Search for the cell housing the specified text and yield its [x, y] center coordinate. 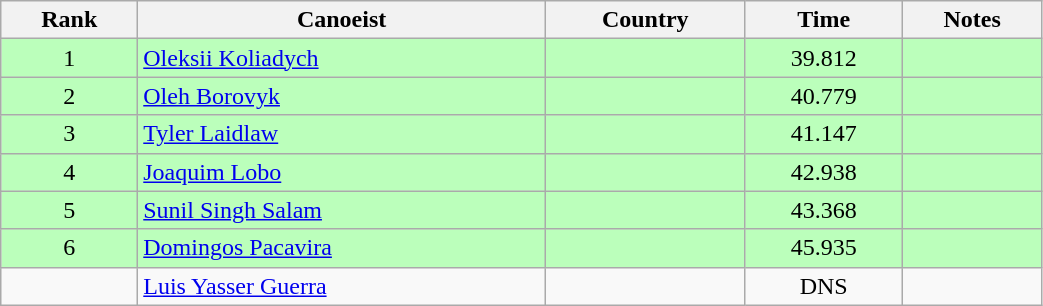
Rank [70, 20]
Luis Yasser Guerra [342, 286]
40.779 [824, 96]
DNS [824, 286]
5 [70, 210]
Country [645, 20]
Canoeist [342, 20]
Oleh Borovyk [342, 96]
Joaquim Lobo [342, 172]
6 [70, 248]
4 [70, 172]
Domingos Pacavira [342, 248]
41.147 [824, 134]
Oleksii Koliadych [342, 58]
1 [70, 58]
43.368 [824, 210]
Notes [972, 20]
39.812 [824, 58]
Tyler Laidlaw [342, 134]
45.935 [824, 248]
Sunil Singh Salam [342, 210]
42.938 [824, 172]
2 [70, 96]
Time [824, 20]
3 [70, 134]
